Pinpoint the cell where the given text exists, returning its (X, Y) midpoint coordinate. 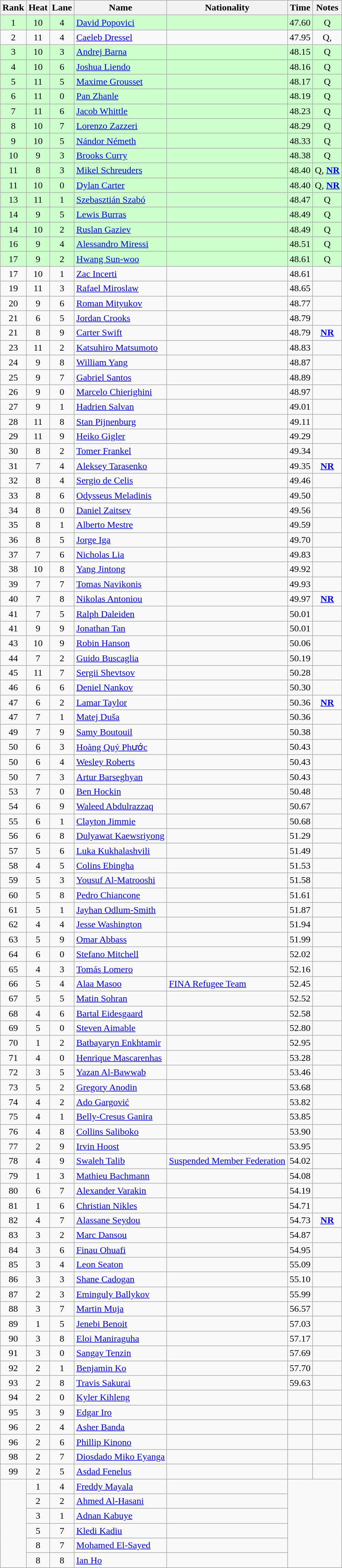
54.02 (300, 1161)
Ahmed Al-Hasani (120, 1501)
Alexander Varakin (120, 1191)
93 (13, 1383)
55.10 (300, 1279)
99 (13, 1471)
37 (13, 555)
52.02 (300, 954)
Matej Duša (120, 717)
Carter Swift (120, 333)
48.19 (300, 96)
51.61 (300, 895)
Tomer Frankel (120, 451)
60 (13, 895)
50.19 (300, 658)
66 (13, 984)
52.58 (300, 1013)
49 (13, 732)
Jonathan Tan (120, 628)
54 (13, 807)
49.46 (300, 481)
Jayhan Odlum-Smith (120, 910)
Diosdado Miko Eyanga (120, 1457)
Mathieu Bachmann (120, 1176)
Yazan Al-Bawwab (120, 1073)
53.28 (300, 1058)
52.95 (300, 1043)
Mohamed El-Sayed (120, 1545)
Asdad Fenelus (120, 1471)
56 (13, 836)
91 (13, 1353)
Notes (327, 8)
Matin Sohran (120, 998)
81 (13, 1205)
Gabriel Santos (120, 377)
Edgar Iro (120, 1412)
Jorge Iga (120, 540)
48.15 (300, 52)
Gregory Anodin (120, 1087)
55.09 (300, 1265)
Jacob Whittle (120, 111)
49.29 (300, 436)
51.99 (300, 939)
Irvin Hoost (120, 1146)
48.16 (300, 67)
49.56 (300, 510)
49.97 (300, 599)
47.95 (300, 37)
Samy Boutouil (120, 732)
48.65 (300, 289)
50.67 (300, 807)
FINA Refugee Team (227, 984)
56.57 (300, 1309)
54.19 (300, 1191)
Wesley Roberts (120, 762)
85 (13, 1265)
30 (13, 451)
Ian Ho (120, 1560)
Suspended Member Federation (227, 1161)
75 (13, 1117)
78 (13, 1161)
35 (13, 525)
33 (13, 495)
Lorenzo Zazzeri (120, 126)
64 (13, 954)
49.01 (300, 407)
76 (13, 1132)
47.60 (300, 23)
54.08 (300, 1176)
49.70 (300, 540)
65 (13, 969)
49.83 (300, 555)
53.95 (300, 1146)
Steven Aimable (120, 1028)
Brooks Curry (120, 155)
27 (13, 407)
52.45 (300, 984)
51.53 (300, 866)
Alassane Seydou (120, 1220)
32 (13, 481)
83 (13, 1235)
57.17 (300, 1339)
Sergii Shevtsov (120, 673)
Rafael Miroslaw (120, 289)
Time (300, 8)
55 (13, 821)
Zac Incerti (120, 274)
45 (13, 673)
Kledi Kadiu (120, 1531)
Marc Dansou (120, 1235)
50.30 (300, 688)
Collins Saliboko (120, 1132)
94 (13, 1398)
Dylan Carter (120, 185)
Hwang Sun-woo (120, 259)
49.92 (300, 569)
51.29 (300, 836)
54.87 (300, 1235)
54.71 (300, 1205)
29 (13, 436)
80 (13, 1191)
53.68 (300, 1087)
Marcelo Chierighini (120, 392)
Katsuhiro Matsumoto (120, 348)
Jenebi Benoit (120, 1324)
52.80 (300, 1028)
49.34 (300, 451)
48.77 (300, 303)
Sergio de Celis (120, 481)
Pedro Chiancone (120, 895)
31 (13, 466)
Benjamin Ko (120, 1368)
50.06 (300, 643)
44 (13, 658)
Name (120, 8)
Caeleb Dressel (120, 37)
Adnan Kabuye (120, 1516)
53.46 (300, 1073)
Hoàng Quý Phước (120, 747)
Deniel Nankov (120, 688)
Shane Cadogan (120, 1279)
92 (13, 1368)
51.58 (300, 880)
Kyler Kihleng (120, 1398)
19 (13, 289)
20 (13, 303)
61 (13, 910)
Nationality (227, 8)
Mikel Schreuders (120, 170)
Q, (327, 37)
28 (13, 421)
53 (13, 792)
Waleed Abdulrazzaq (120, 807)
62 (13, 925)
Robin Hanson (120, 643)
39 (13, 584)
82 (13, 1220)
77 (13, 1146)
William Yang (120, 362)
74 (13, 1102)
Ado Gargović (120, 1102)
Ruslan Gaziev (120, 229)
57 (13, 851)
49.93 (300, 584)
Eminguly Ballykov (120, 1294)
53.82 (300, 1102)
Freddy Mayala (120, 1486)
Belly-Cresus Ganira (120, 1117)
Jordan Crooks (120, 318)
Travis Sakurai (120, 1383)
69 (13, 1028)
Andrej Barna (120, 52)
38 (13, 569)
Alessandro Miressi (120, 244)
48.29 (300, 126)
Yang Jintong (120, 569)
Martin Muja (120, 1309)
48.51 (300, 244)
98 (13, 1457)
57.70 (300, 1368)
49.50 (300, 495)
59 (13, 880)
51.49 (300, 851)
88 (13, 1309)
Alberto Mestre (120, 525)
Clayton Jimmie (120, 821)
53.85 (300, 1117)
70 (13, 1043)
57.69 (300, 1353)
16 (13, 244)
Yousuf Al-Matrooshi (120, 880)
52.16 (300, 969)
Pan Zhanle (120, 96)
36 (13, 540)
Nicholas Lia (120, 555)
95 (13, 1412)
54.73 (300, 1220)
53.90 (300, 1132)
72 (13, 1073)
Lewis Burras (120, 215)
Maxime Grousset (120, 82)
40 (13, 599)
Alaa Masoo (120, 984)
Phillip Kinono (120, 1442)
48.38 (300, 155)
13 (13, 200)
Asher Banda (120, 1427)
26 (13, 392)
Omar Abbass (120, 939)
67 (13, 998)
59.63 (300, 1383)
Finau Ohuafi (120, 1250)
89 (13, 1324)
48.97 (300, 392)
Tomás Lomero (120, 969)
Leon Seaton (120, 1265)
63 (13, 939)
Heiko Gigler (120, 436)
51.87 (300, 910)
Ben Hockin (120, 792)
David Popovici (120, 23)
Daniel Zaitsev (120, 510)
49.11 (300, 421)
Aleksey Tarasenko (120, 466)
Artur Barseghyan (120, 777)
Heat (38, 8)
48.33 (300, 141)
48.23 (300, 111)
Stan Pijnenburg (120, 421)
Batbayaryn Enkhtamir (120, 1043)
51.94 (300, 925)
Eloi Maniraguha (120, 1339)
Tomas Navikonis (120, 584)
49.35 (300, 466)
57.03 (300, 1324)
90 (13, 1339)
71 (13, 1058)
Nikolas Antoniou (120, 599)
Swaleh Talib (120, 1161)
23 (13, 348)
46 (13, 688)
Bartal Eidesgaard (120, 1013)
68 (13, 1013)
Jesse Washington (120, 925)
Szebasztián Szabó (120, 200)
54.95 (300, 1250)
Dulyawat Kaewsriyong (120, 836)
48.17 (300, 82)
52.52 (300, 998)
Stefano Mitchell (120, 954)
Odysseus Meladinis (120, 495)
73 (13, 1087)
Joshua Liendo (120, 67)
25 (13, 377)
86 (13, 1279)
Hadrien Salvan (120, 407)
50.28 (300, 673)
Lane (62, 8)
50.38 (300, 732)
49.59 (300, 525)
48.89 (300, 377)
Nándor Németh (120, 141)
Rank (13, 8)
34 (13, 510)
48.47 (300, 200)
58 (13, 866)
Colins Ebingha (120, 866)
48.83 (300, 348)
Ralph Daleiden (120, 614)
79 (13, 1176)
Roman Mityukov (120, 303)
Sangay Tenzin (120, 1353)
Lamar Taylor (120, 702)
24 (13, 362)
43 (13, 643)
55.99 (300, 1294)
Guido Buscaglia (120, 658)
Luka Kukhalashvili (120, 851)
50.48 (300, 792)
Christian Nikles (120, 1205)
84 (13, 1250)
87 (13, 1294)
48.87 (300, 362)
Henrique Mascarenhas (120, 1058)
50.68 (300, 821)
